Return (X, Y) of the center of cell containing provided text 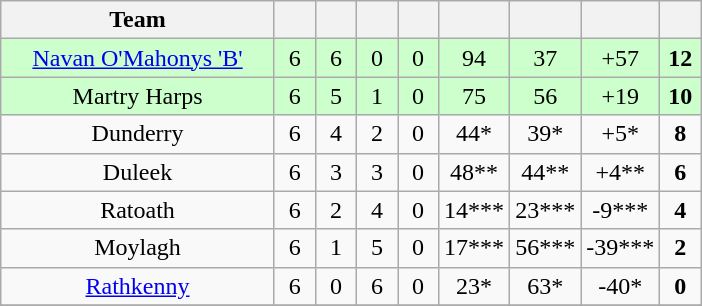
14*** (474, 210)
Team (138, 20)
-9*** (620, 210)
-39*** (620, 248)
39* (546, 134)
+57 (620, 58)
75 (474, 96)
23* (474, 286)
+5* (620, 134)
44* (474, 134)
10 (680, 96)
Duleek (138, 172)
Dunderry (138, 134)
+4** (620, 172)
94 (474, 58)
48** (474, 172)
37 (546, 58)
8 (680, 134)
-40* (620, 286)
Navan O'Mahonys 'B' (138, 58)
44** (546, 172)
12 (680, 58)
Moylagh (138, 248)
Ratoath (138, 210)
Rathkenny (138, 286)
63* (546, 286)
56 (546, 96)
23*** (546, 210)
17*** (474, 248)
Martry Harps (138, 96)
56*** (546, 248)
+19 (620, 96)
